Locate the cell with the specified text and output its (X, Y) center coordinate. 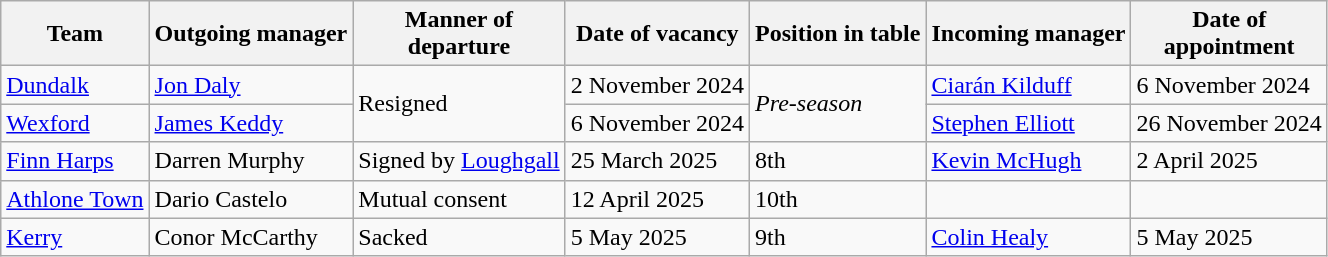
10th (838, 199)
Finn Harps (75, 161)
Dundalk (75, 85)
Dario Castelo (251, 199)
2 April 2025 (1229, 161)
Kerry (75, 237)
2 November 2024 (657, 85)
Stephen Elliott (1028, 123)
12 April 2025 (657, 199)
25 March 2025 (657, 161)
Darren Murphy (251, 161)
Signed by Loughgall (459, 161)
Sacked (459, 237)
Ciarán Kilduff (1028, 85)
Incoming manager (1028, 34)
Kevin McHugh (1028, 161)
Athlone Town (75, 199)
26 November 2024 (1229, 123)
Position in table (838, 34)
James Keddy (251, 123)
9th (838, 237)
Conor McCarthy (251, 237)
Manner ofdeparture (459, 34)
8th (838, 161)
Colin Healy (1028, 237)
Team (75, 34)
Wexford (75, 123)
Jon Daly (251, 85)
Resigned (459, 104)
Pre-season (838, 104)
Mutual consent (459, 199)
Date of vacancy (657, 34)
Outgoing manager (251, 34)
Date ofappointment (1229, 34)
